Capture the cell that displays the provided text and extract its (x, y) central coordinate. 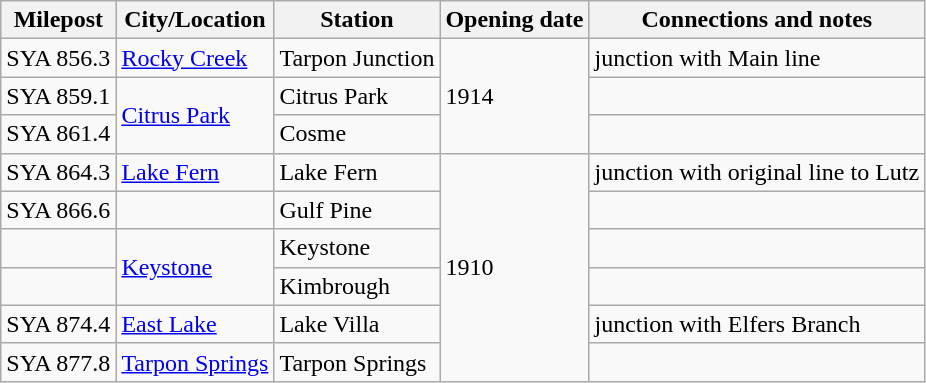
Gulf Pine (357, 210)
1910 (514, 267)
Lake Villa (357, 324)
Cosme (357, 134)
junction with original line to Lutz (757, 172)
Connections and notes (757, 20)
junction with Elfers Branch (757, 324)
junction with Main line (757, 58)
Station (357, 20)
SYA 859.1 (58, 96)
Opening date (514, 20)
SYA 856.3 (58, 58)
SYA 866.6 (58, 210)
SYA 877.8 (58, 362)
City/Location (195, 20)
Milepost (58, 20)
Rocky Creek (195, 58)
Kimbrough (357, 286)
SYA 861.4 (58, 134)
Tarpon Junction (357, 58)
SYA 874.4 (58, 324)
East Lake (195, 324)
SYA 864.3 (58, 172)
1914 (514, 96)
